Return (X, Y) of the center of cell containing provided text 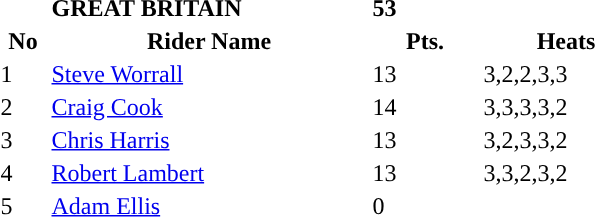
Rider Name (209, 41)
Robert Lambert (209, 173)
14 (425, 107)
Steve Worrall (209, 74)
Pts. (425, 41)
Chris Harris (209, 140)
Craig Cook (209, 107)
